From the cell containing the given text, extract its center point as (X, Y) coordinate. 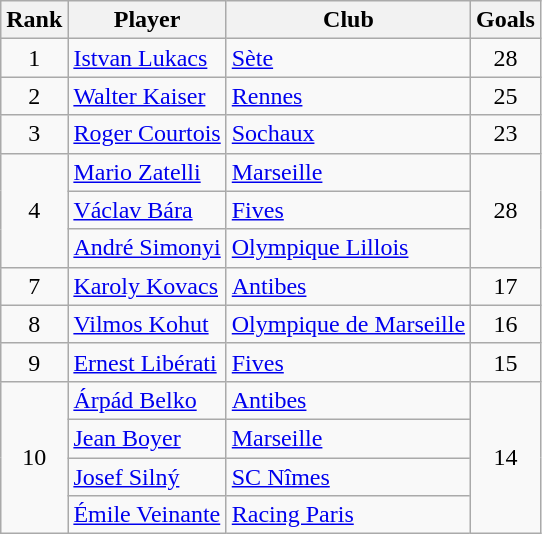
Rennes (348, 96)
Rank (34, 20)
Istvan Lukacs (147, 58)
Jean Boyer (147, 438)
Václav Bára (147, 210)
23 (506, 134)
Sète (348, 58)
Roger Courtois (147, 134)
25 (506, 96)
2 (34, 96)
1 (34, 58)
Olympique Lillois (348, 248)
André Simonyi (147, 248)
Josef Silný (147, 477)
Émile Veinante (147, 515)
Club (348, 20)
14 (506, 457)
Árpád Belko (147, 400)
3 (34, 134)
Player (147, 20)
17 (506, 286)
SC Nîmes (348, 477)
16 (506, 324)
Racing Paris (348, 515)
Vilmos Kohut (147, 324)
Sochaux (348, 134)
9 (34, 362)
Goals (506, 20)
Olympique de Marseille (348, 324)
10 (34, 457)
Walter Kaiser (147, 96)
7 (34, 286)
Mario Zatelli (147, 172)
8 (34, 324)
4 (34, 210)
15 (506, 362)
Ernest Libérati (147, 362)
Karoly Kovacs (147, 286)
